Detect which cell encompasses the target text, then output its [X, Y] center coordinate. 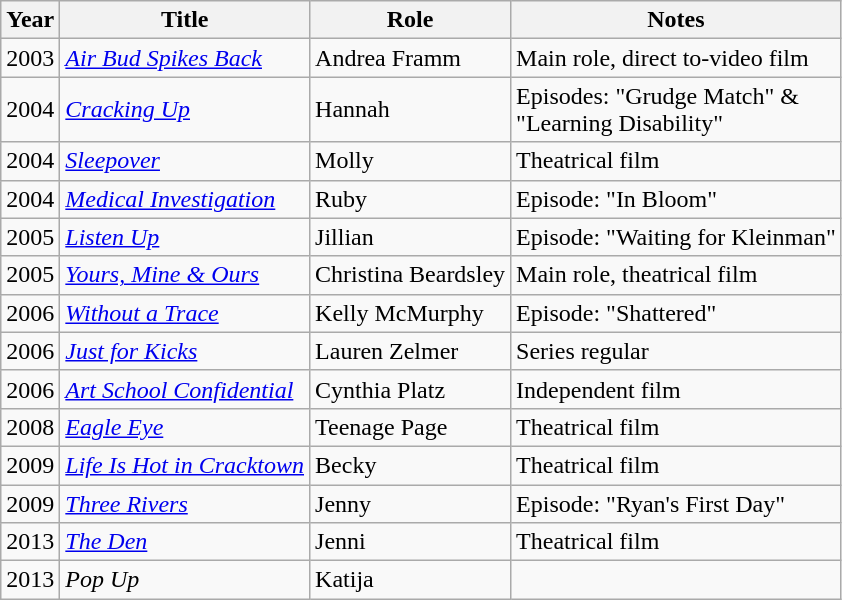
Without a Trace [185, 313]
Cynthia Platz [410, 389]
Teenage Page [410, 427]
Pop Up [185, 580]
Episode: "In Bloom" [676, 199]
Air Bud Spikes Back [185, 58]
Lauren Zelmer [410, 351]
Molly [410, 161]
Life Is Hot in Cracktown [185, 465]
Episode: "Shattered" [676, 313]
Episode: "Waiting for Kleinman" [676, 237]
Listen Up [185, 237]
Role [410, 20]
Episode: "Ryan's First Day" [676, 503]
Medical Investigation [185, 199]
Andrea Framm [410, 58]
Sleepover [185, 161]
Becky [410, 465]
2003 [30, 58]
Year [30, 20]
The Den [185, 542]
Episodes: "Grudge Match" &"Learning Disability" [676, 110]
Ruby [410, 199]
Series regular [676, 351]
Title [185, 20]
Jenni [410, 542]
2008 [30, 427]
Yours, Mine & Ours [185, 275]
Kelly McMurphy [410, 313]
Christina Beardsley [410, 275]
Eagle Eye [185, 427]
Three Rivers [185, 503]
Main role, theatrical film [676, 275]
Hannah [410, 110]
Art School Confidential [185, 389]
Independent film [676, 389]
Jillian [410, 237]
Jenny [410, 503]
Just for Kicks [185, 351]
Main role, direct to-video film [676, 58]
Cracking Up [185, 110]
Katija [410, 580]
Notes [676, 20]
